From the cell containing the given text, extract its center point as (X, Y) coordinate. 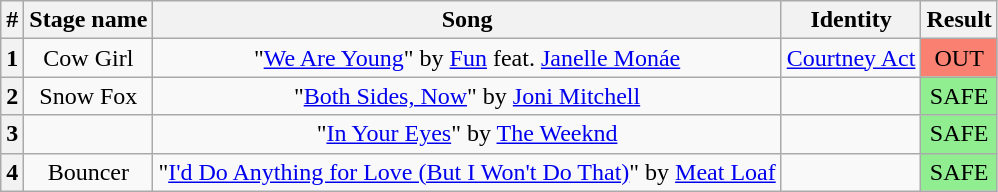
OUT (959, 58)
"In Your Eyes" by The Weeknd (467, 134)
3 (12, 134)
Snow Fox (88, 96)
4 (12, 172)
Bouncer (88, 172)
Courtney Act (851, 58)
"Both Sides, Now" by Joni Mitchell (467, 96)
Stage name (88, 20)
Identity (851, 20)
# (12, 20)
Cow Girl (88, 58)
2 (12, 96)
Result (959, 20)
"I'd Do Anything for Love (But I Won't Do That)" by Meat Loaf (467, 172)
Song (467, 20)
"We Are Young" by Fun feat. Janelle Monáe (467, 58)
1 (12, 58)
